Identify which cell holds the provided text, then report its (x, y) central coordinate. 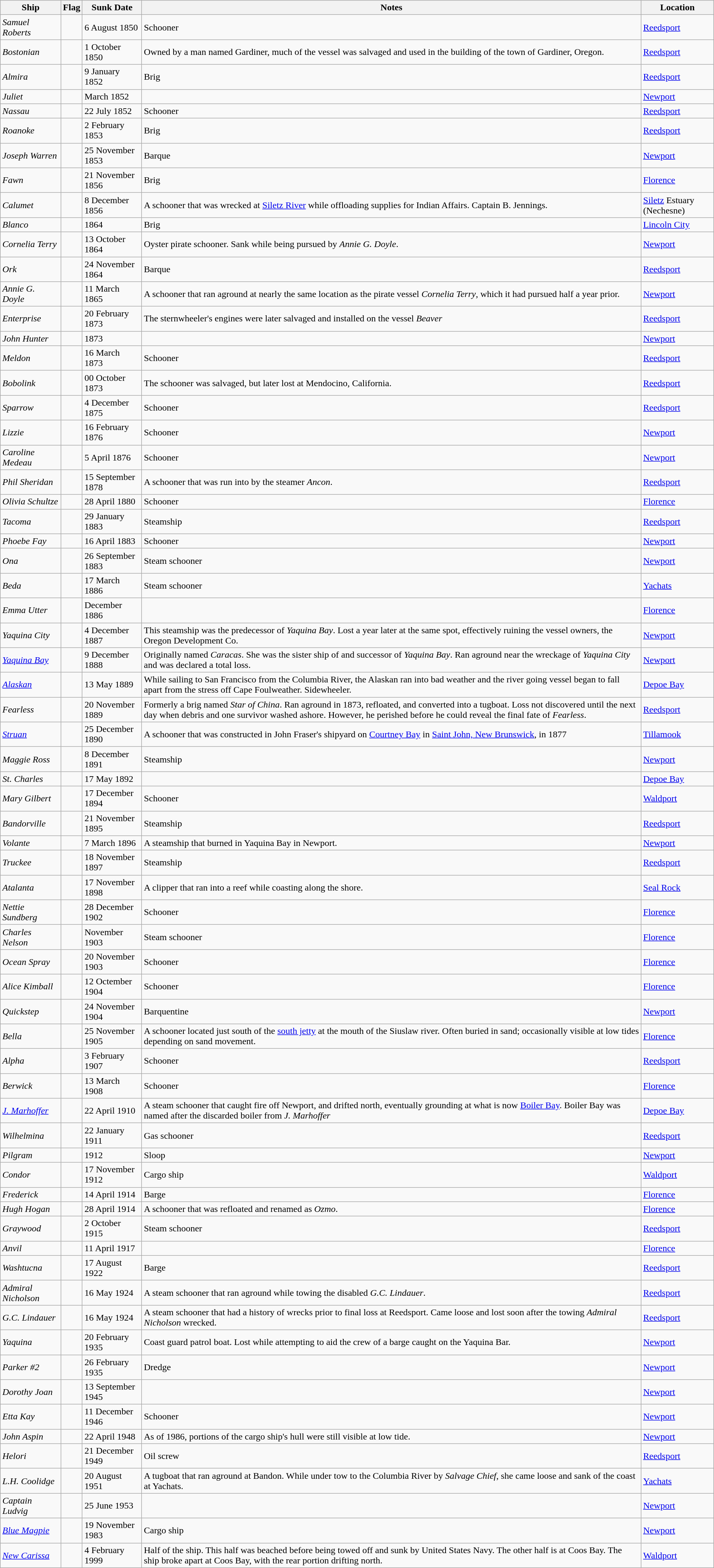
Seal Rock (677, 888)
Lincoln City (677, 225)
Ona (31, 560)
Quickstep (31, 1011)
Dorothy Joan (31, 1392)
17 December 1894 (112, 798)
Volante (31, 843)
Ocean Spray (31, 961)
A tugboat that ran aground at Bandon. While under tow to the Columbia River by Salvage Chief, she came loose and sank of the coast at Yachats. (391, 1481)
Calumet (31, 205)
4 December 1875 (112, 408)
G.C. Lindauer (31, 1318)
6 August 1850 (112, 27)
Graywood (31, 1228)
Sunk Date (112, 8)
Blanco (31, 225)
Lizzie (31, 432)
Bandorville (31, 823)
11 December 1946 (112, 1417)
The schooner was salvaged, but later lost at Mendocino, California. (391, 383)
22 July 1852 (112, 111)
26 February 1935 (112, 1367)
13 May 1889 (112, 685)
John Hunter (31, 339)
Olivia Schultze (31, 502)
25 November 1853 (112, 156)
Bella (31, 1036)
22 January 1911 (112, 1135)
8 December 1891 (112, 759)
A schooner that was refloated and renamed as Ozmo. (391, 1209)
20 February 1935 (112, 1342)
Bostonian (31, 52)
17 August 1922 (112, 1268)
25 November 1905 (112, 1036)
Fearless (31, 710)
Owned by a man named Gardiner, much of the vessel was salvaged and used in the building of the town of Gardiner, Oregon. (391, 52)
Parker #2 (31, 1367)
18 November 1897 (112, 862)
Fawn (31, 180)
Berwick (31, 1086)
11 March 1865 (112, 294)
22 April 1948 (112, 1436)
Truckee (31, 862)
Yaquina (31, 1342)
Yaquina City (31, 635)
Beda (31, 586)
19 November 1983 (112, 1530)
Mary Gilbert (31, 798)
28 December 1902 (112, 912)
20 August 1951 (112, 1481)
17 November 1912 (112, 1175)
Almira (31, 77)
28 April 1914 (112, 1209)
John Aspin (31, 1436)
1 October 1850 (112, 52)
Emma Utter (31, 610)
A steam schooner that had a history of wrecks prior to final loss at Reedsport. Came loose and lost soon after the towing Admiral Nicholson wrecked. (391, 1318)
Dredge (391, 1367)
A schooner that was run into by the steamer Ancon. (391, 482)
Maggie Ross (31, 759)
Anvil (31, 1248)
Blue Magpie (31, 1530)
Ork (31, 269)
A schooner that ran aground at nearly the same location as the pirate vessel Cornelia Terry, which it had pursued half a year prior. (391, 294)
25 December 1890 (112, 734)
24 November 1904 (112, 1011)
December 1886 (112, 610)
20 February 1873 (112, 319)
20 November 1889 (112, 710)
13 October 1864 (112, 244)
Washtucna (31, 1268)
Tillamook (677, 734)
Captain Ludvig (31, 1506)
A clipper that ran into a reef while coasting along the shore. (391, 888)
5 April 1876 (112, 457)
Nassau (31, 111)
St. Charles (31, 779)
13 March 1908 (112, 1086)
Hugh Hogan (31, 1209)
2 October 1915 (112, 1228)
22 April 1910 (112, 1111)
Ship (31, 8)
17 November 1898 (112, 888)
A steam schooner that ran aground while towing the disabled G.C. Lindauer. (391, 1292)
Helori (31, 1456)
L.H. Coolidge (31, 1481)
4 February 1999 (112, 1555)
Coast guard patrol boat. Lost while attempting to aid the crew of a barge caught on the Yaquina Bar. (391, 1342)
Phoebe Fay (31, 541)
Cornelia Terry (31, 244)
Meldon (31, 358)
Joseph Warren (31, 156)
21 November 1895 (112, 823)
Enterprise (31, 319)
21 December 1949 (112, 1456)
28 April 1880 (112, 502)
2 February 1853 (112, 130)
24 November 1864 (112, 269)
November 1903 (112, 937)
Gas schooner (391, 1135)
Sparrow (31, 408)
J. Marhoffer (31, 1111)
Nettie Sundberg (31, 912)
Tacoma (31, 522)
11 April 1917 (112, 1248)
Alpha (31, 1061)
Samuel Roberts (31, 27)
Flag (72, 8)
Notes (391, 8)
The sternwheeler's engines were later salvaged and installed on the vessel Beaver (391, 319)
Yaquina Bay (31, 660)
Sloop (391, 1155)
1873 (112, 339)
15 September 1878 (112, 482)
New Carissa (31, 1555)
13 September 1945 (112, 1392)
Roanoke (31, 130)
1864 (112, 225)
17 May 1892 (112, 779)
Alice Kimball (31, 987)
March 1852 (112, 96)
Siletz Estuary (Nechesne) (677, 205)
Struan (31, 734)
A schooner that was wrecked at Siletz River while offloading supplies for Indian Affairs. Captain B. Jennings. (391, 205)
Oil screw (391, 1456)
Pilgram (31, 1155)
12 Octember 1904 (112, 987)
As of 1986, portions of the cargo ship's hull were still visible at low tide. (391, 1436)
16 February 1876 (112, 432)
4 December 1887 (112, 635)
21 November 1856 (112, 180)
Charles Nelson (31, 937)
Oyster pirate schooner. Sank while being pursued by Annie G. Doyle. (391, 244)
Frederick (31, 1194)
00 October 1873 (112, 383)
20 November 1903 (112, 961)
1912 (112, 1155)
9 December 1888 (112, 660)
Alaskan (31, 685)
Condor (31, 1175)
26 September 1883 (112, 560)
3 February 1907 (112, 1061)
16 March 1873 (112, 358)
29 January 1883 (112, 522)
Location (677, 8)
Barquentine (391, 1011)
Bobolink (31, 383)
Phil Sheridan (31, 482)
A schooner that was constructed in John Fraser's shipyard on Courtney Bay in Saint John, New Brunswick, in 1877 (391, 734)
Admiral Nicholson (31, 1292)
14 April 1914 (112, 1194)
7 March 1896 (112, 843)
Caroline Medeau (31, 457)
8 December 1856 (112, 205)
Annie G. Doyle (31, 294)
16 April 1883 (112, 541)
Etta Kay (31, 1417)
25 June 1953 (112, 1506)
Atalanta (31, 888)
17 March 1886 (112, 586)
Juliet (31, 96)
A steamship that burned in Yaquina Bay in Newport. (391, 843)
Wilhelmina (31, 1135)
9 January 1852 (112, 77)
